Pinpoint the cell where the given text exists, returning its (x, y) midpoint coordinate. 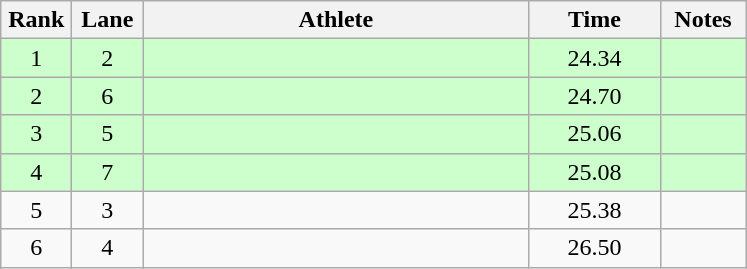
Rank (36, 20)
26.50 (594, 248)
Athlete (336, 20)
7 (108, 172)
25.06 (594, 134)
Lane (108, 20)
1 (36, 58)
24.34 (594, 58)
Notes (703, 20)
24.70 (594, 96)
Time (594, 20)
25.08 (594, 172)
25.38 (594, 210)
